From the cell containing the given text, extract its center point as (x, y) coordinate. 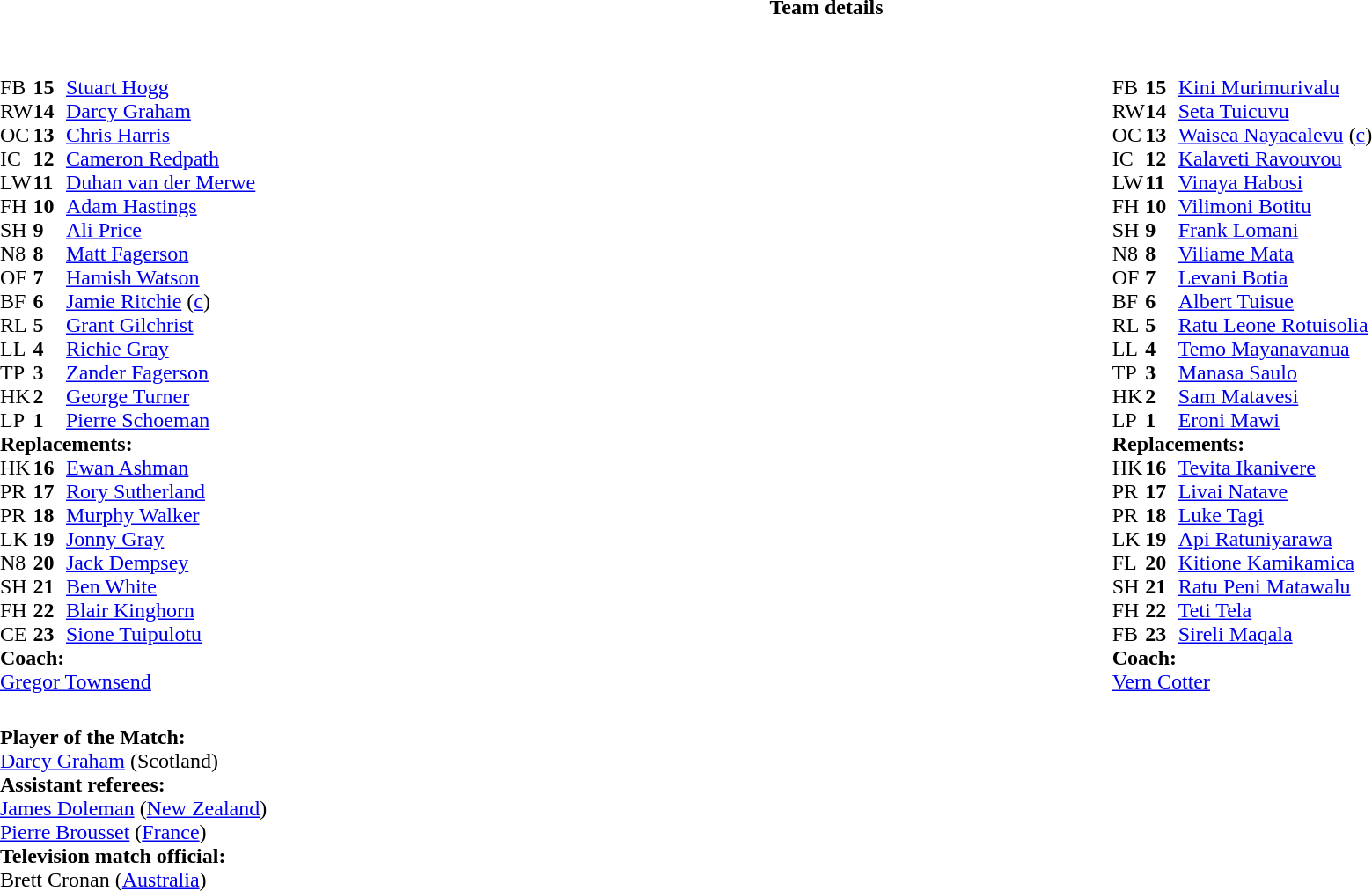
Rory Sutherland (160, 491)
Gregor Townsend (128, 681)
Murphy Walker (160, 516)
Ali Price (160, 231)
Matt Fagerson (160, 254)
George Turner (160, 396)
Hamish Watson (160, 278)
Blair Kinghorn (160, 611)
Pierre Schoeman (160, 421)
Jamie Ritchie (c) (160, 301)
Stuart Hogg (160, 88)
CE (17, 634)
Replacements: (128, 444)
Darcy Graham (160, 111)
FL (1129, 563)
Adam Hastings (160, 206)
Zander Fagerson (160, 373)
Duhan van der Merwe (160, 183)
Sione Tuipulotu (160, 634)
Chris Harris (160, 136)
Coach: (128, 659)
Ben White (160, 586)
Cameron Redpath (160, 158)
Jonny Gray (160, 539)
Richie Gray (160, 349)
Ewan Ashman (160, 468)
Jack Dempsey (160, 563)
Grant Gilchrist (160, 326)
